For the text-containing cell, return its midpoint in [x, y] coordinate format. 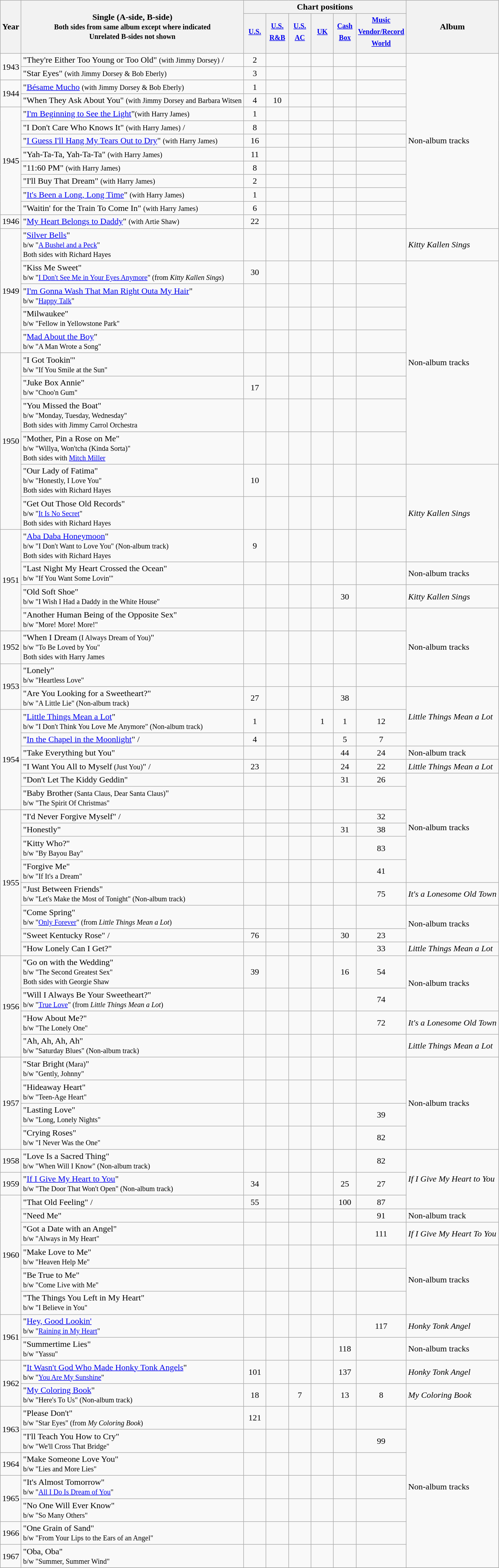
1960 [11, 1255]
1961 [11, 1337]
"How Lonely Can I Get?" [132, 949]
"Got a Date with an Angel"b/w "Always in My Heart" [132, 1234]
"Aba Daba Honeymoon"b/w "I Don't Want to Love You" (Non-album track)Both sides with Richard Hayes [132, 546]
"I'd Never Forgive Myself" / [132, 816]
"Bésame Mucho (with Jimmy Dorsey & Bob Eberly) [132, 87]
"Hideaway Heart"b/w "Teen-Age Heart" [132, 1091]
"It Wasn't God Who Made Honky Tonk Angels"b/w "You Are My Sunshine" [132, 1372]
"Sweet Kentucky Rose" / [132, 935]
"Silver Bells"b/w "A Bushel and a Peck"Both sides with Richard Hayes [132, 245]
137 [345, 1372]
"Be True to Me"b/w "Come Live with Me" [132, 1280]
99 [381, 1441]
83 [381, 848]
"Kitty Who?"b/w "By Bayou Bay" [132, 848]
"Don't Let The Kiddy Geddin" [132, 780]
U.S. [255, 34]
26 [381, 780]
"Ah, Ah, Ah, Ah"b/w "Saturday Blues" (Non-album track) [132, 1045]
Music Vendor/Record World [381, 34]
1952 [11, 647]
"I'm Gonna Wash That Man Right Outa My Hair"b/w "Happy Talk" [132, 295]
74 [381, 999]
1944 [11, 93]
"Mother, Pin a Rose on Me"b/w "Willya, Won'tcha (Kinda Sorta)"Both sides with Mitch Miller [132, 448]
13 [345, 1395]
"When They Ask About You" (with Jimmy Dorsey and Barbara Witsen [132, 100]
"Little Things Mean a Lot"b/w "I Don't Think You Love Me Anymore" (Non-album track) [132, 721]
72 [381, 1023]
"My Heart Belongs to Daddy" (with Artie Shaw) [132, 222]
My Coloring Book [453, 1395]
"If I Give My Heart to You"b/w "The Door That Won't Open" (Non-album track) [132, 1184]
1951 [11, 580]
1945 [11, 161]
"No One Will Ever Know"b/w "So Many Others" [132, 1510]
"How About Me?"b/w "The Lonely One" [132, 1023]
"Last Night My Heart Crossed the Ocean"b/w "If You Want Some Lovin'" [132, 573]
"Make Love to Me"b/w "Heaven Help Me" [132, 1257]
"Get Out Those Old Records"b/w "It Is No Secret"Both sides with Richard Hayes [132, 513]
87 [381, 1202]
"Love Is a Sacred Thing"b/w "When Will I Know" (Non-album track) [132, 1161]
"Baby Brother (Santa Claus, Dear Santa Claus)"b/w "The Spirit Of Christmas" [132, 798]
"Old Soft Shoe"b/w "I Wish I Had a Daddy in the White House" [132, 597]
3 [255, 73]
1953 [11, 687]
1954 [11, 759]
"That Old Feeling" / [132, 1202]
"Go on with the Wedding"b/w "The Second Greatest Sex"Both sides with Georgie Shaw [132, 972]
1950 [11, 441]
118 [345, 1349]
1946 [11, 222]
"Please Don't"b/w "Star Eyes" (from My Coloring Book) [132, 1418]
"Lonely"b/w "Heartless Love" [132, 675]
44 [345, 753]
U.S.AC [300, 34]
33 [381, 949]
Year [11, 27]
If I Give My Heart to You [453, 1179]
1963 [11, 1429]
76 [255, 935]
6 [255, 208]
1956 [11, 1006]
"I Got Tookin'"b/w "If You Smile at the Sun" [132, 364]
Cash Box [345, 34]
"In the Chapel in the Moonlight" / [132, 739]
"Milwaukee"b/w "Fellow in Yellowstone Park" [132, 318]
"I'm Beginning to See the Light"(with Harry James) [132, 114]
"My Coloring Book"b/w "Here's To Us" (Non-album track) [132, 1395]
"They're Either Too Young or Too Old" (with Jimmy Dorsey) / [132, 60]
100 [345, 1202]
If I Give My Heart To You [453, 1234]
"Star Eyes" (with Jimmy Dorsey & Bob Eberly) [132, 73]
1943 [11, 67]
"Juke Box Annie"b/w "Choo'n Gum" [132, 388]
"Yah-Ta-Ta, Yah-Ta-Ta" (with Harry James) [132, 154]
"It's Almost Tomorrow"b/w "All I Do Is Dream of You" [132, 1487]
12 [381, 721]
"Come Spring"b/w "Only Forever" (from Little Things Mean a Lot) [132, 917]
"Mad About the Boy"b/w "A Man Wrote a Song" [132, 341]
"I Want You All to Myself (Just You)" / [132, 766]
"Just Between Friends"b/w "Let's Make the Most of Tonight" (Non-album track) [132, 894]
"Honestly" [132, 830]
111 [381, 1234]
"I'll Teach You How to Cry"b/w "We'll Cross That Bridge" [132, 1441]
"Hey, Good Lookin'b/w "Raining in My Heart" [132, 1326]
U.S.R&B [277, 34]
"Waitin' for the Train To Come In" (with Harry James) [132, 208]
"Are You Looking for a Sweetheart?"b/w "A Little Lie" (Non-album track) [132, 698]
Album [453, 27]
"Need Me" [132, 1216]
"The Things You Left in My Heart"b/w "I Believe in You" [132, 1303]
"I Guess I'll Hang My Tears Out to Dry" (with Harry James) [132, 141]
"11:60 PM" (with Harry James) [132, 168]
32 [381, 816]
"Crying Roses"b/w "I Never Was the One" [132, 1138]
1949 [11, 291]
"Star Bright (Mara)"b/w "Gently, Johnny" [132, 1069]
"Oba, Oba"b/w "Summer, Summer Wind" [132, 1556]
UK [322, 34]
"Forgive Me"b/w "If It's a Dream" [132, 871]
"I Don't Care Who Knows It" (with Harry James) / [132, 127]
"You Missed the Boat"b/w "Monday, Tuesday, Wednesday"Both sides with Jimmy Carrol Orchestra [132, 415]
Chart positions [325, 7]
54 [381, 972]
41 [381, 871]
11 [255, 154]
121 [255, 1418]
1965 [11, 1499]
117 [381, 1326]
1966 [11, 1533]
"Summertime Lies"b/w "Yassu" [132, 1349]
101 [255, 1372]
"One Grain of Sand"b/w "From Your Lips to the Ears of an Angel" [132, 1533]
"Make Someone Love You"b/w "Lies and More Lies" [132, 1464]
1959 [11, 1184]
1958 [11, 1161]
17 [255, 388]
1964 [11, 1464]
1955 [11, 883]
55 [255, 1202]
"When I Dream (I Always Dream of You)"b/w "To Be Loved by You"Both sides with Harry James [132, 647]
1967 [11, 1556]
"I'll Buy That Dream" (with Harry James) [132, 181]
25 [345, 1184]
91 [381, 1216]
34 [255, 1184]
"Another Human Being of the Opposite Sex"b/w "More! More! More!" [132, 619]
18 [255, 1395]
Single (A-side, B-side)Both sides from same album except where indicatedUnrelated B-sides not shown [132, 27]
"Our Lady of Fatima"b/w "Honestly, I Love You"Both sides with Richard Hayes [132, 481]
"Will I Always Be Your Sweetheart?"b/w "True Love" (from Little Things Mean a Lot) [132, 999]
9 [255, 546]
"Take Everything but You" [132, 753]
"Lasting Love"b/w "Long, Lonely Nights" [132, 1115]
"Kiss Me Sweet"b/w "I Don't See Me in Your Eyes Anymore" (from Kitty Kallen Sings) [132, 272]
75 [381, 894]
"It's Been a Long, Long Time" (with Harry James) [132, 195]
5 [345, 739]
1962 [11, 1383]
1957 [11, 1103]
